Search for the cell housing the specified text and yield its [X, Y] center coordinate. 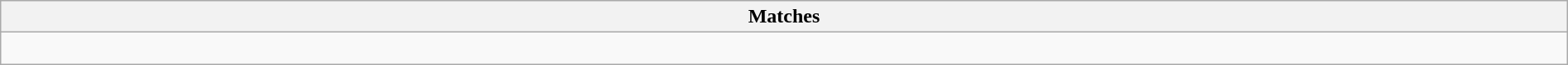
Matches [784, 17]
